From the cell containing the given text, extract its center point as [X, Y] coordinate. 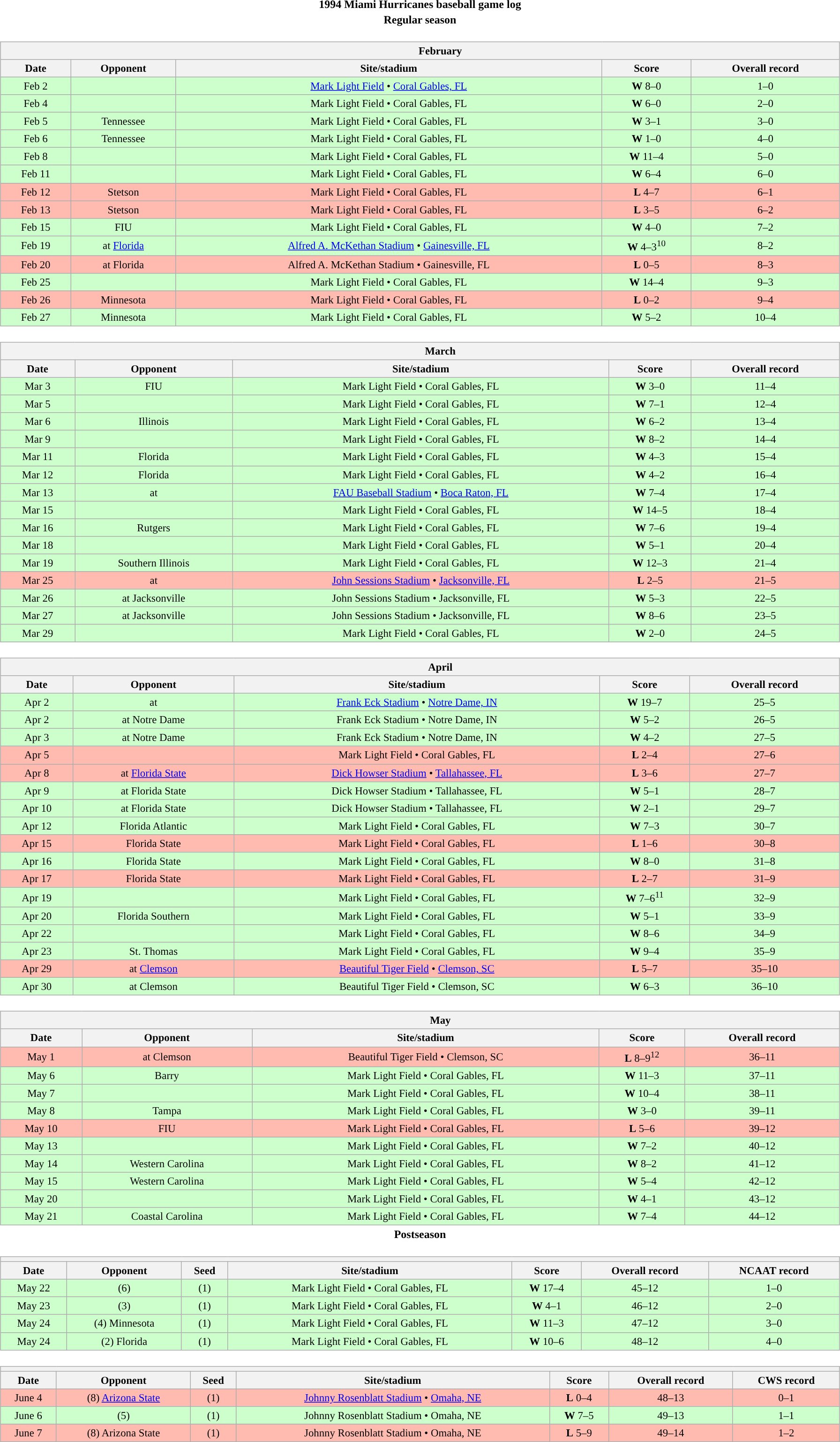
W 4–310 [646, 246]
May 1 [41, 1057]
27–6 [765, 755]
Mar 9 [37, 439]
L 8–912 [642, 1057]
W 10–6 [547, 1341]
L 5–6 [642, 1128]
Feb 4 [36, 104]
28–7 [765, 791]
May 15 [41, 1181]
W 7–6 [650, 528]
Apr 17 [37, 879]
February [420, 51]
45–12 [645, 1288]
W 2–1 [645, 808]
W 9–4 [645, 951]
May 13 [41, 1146]
(4) Minnesota [124, 1323]
Apr 9 [37, 791]
Apr 23 [37, 951]
23–5 [765, 616]
FAU Baseball Stadium • Boca Raton, FL [421, 492]
Apr 3 [37, 738]
41–12 [762, 1163]
W 12–3 [650, 563]
1–1 [786, 1415]
Feb 27 [36, 317]
Feb 25 [36, 282]
Mar 18 [37, 545]
Mar 3 [37, 386]
Barry [167, 1075]
39–12 [762, 1128]
5–0 [765, 157]
W 14–5 [650, 510]
L 3–6 [645, 773]
W 14–4 [646, 282]
Feb 20 [36, 264]
Feb 15 [36, 227]
Feb 6 [36, 139]
6–2 [765, 210]
49–13 [670, 1415]
30–8 [765, 843]
L 5–9 [579, 1433]
48–12 [645, 1341]
Florida Atlantic [154, 826]
36–10 [765, 987]
May 14 [41, 1163]
W 19–7 [645, 702]
May 6 [41, 1075]
11–4 [765, 386]
May 22 [34, 1288]
Mar 25 [37, 581]
34–9 [765, 934]
May 7 [41, 1093]
8–3 [765, 264]
Apr 20 [37, 916]
Mar 6 [37, 422]
June 4 [29, 1397]
W 10–4 [642, 1093]
Mar 11 [37, 457]
Apr 22 [37, 934]
L 1–6 [645, 843]
W 5–3 [650, 598]
May 20 [41, 1199]
Mar 16 [37, 528]
21–4 [765, 563]
12–4 [765, 404]
W 3–1 [646, 121]
May 23 [34, 1306]
L 4–7 [646, 192]
Mar 26 [37, 598]
March [420, 351]
Tampa [167, 1110]
W 7–2 [642, 1146]
Southern Illinois [154, 563]
W 11–4 [646, 157]
27–7 [765, 773]
13–4 [765, 422]
W 6–0 [646, 104]
W 5–4 [642, 1181]
St. Thomas [154, 951]
6–0 [765, 174]
L 0–5 [646, 264]
Feb 13 [36, 210]
Apr 10 [37, 808]
14–4 [765, 439]
W 2–0 [650, 633]
Mar 5 [37, 404]
L 0–4 [579, 1397]
W 1–0 [646, 139]
L 2–4 [645, 755]
May 10 [41, 1128]
W 6–2 [650, 422]
21–5 [765, 581]
10–4 [765, 317]
W 6–3 [645, 987]
1–2 [786, 1433]
Feb 11 [36, 174]
6–1 [765, 192]
15–4 [765, 457]
W 4–3 [650, 457]
8–2 [765, 246]
W 6–4 [646, 174]
0–1 [786, 1397]
38–11 [762, 1093]
Feb 26 [36, 300]
19–4 [765, 528]
42–12 [762, 1181]
Mar 19 [37, 563]
24–5 [765, 633]
26–5 [765, 720]
7–2 [765, 227]
Apr 5 [37, 755]
May 8 [41, 1110]
W 7–5 [579, 1415]
Florida Southern [154, 916]
(5) [123, 1415]
25–5 [765, 702]
Mar 27 [37, 616]
W 7–611 [645, 897]
32–9 [765, 897]
39–11 [762, 1110]
Apr 15 [37, 843]
Rutgers [154, 528]
May 21 [41, 1216]
April [420, 667]
(6) [124, 1288]
Mar 12 [37, 475]
Feb 19 [36, 246]
Coastal Carolina [167, 1216]
44–12 [762, 1216]
NCAAT record [774, 1271]
35–9 [765, 951]
W 7–1 [650, 404]
22–5 [765, 598]
47–12 [645, 1323]
30–7 [765, 826]
Apr 30 [37, 987]
31–8 [765, 861]
Feb 8 [36, 157]
Mar 13 [37, 492]
Apr 8 [37, 773]
17–4 [765, 492]
L 2–7 [645, 879]
16–4 [765, 475]
L 0–2 [646, 300]
June 6 [29, 1415]
Feb 2 [36, 86]
33–9 [765, 916]
18–4 [765, 510]
48–13 [670, 1397]
Feb 5 [36, 121]
Apr 29 [37, 969]
(3) [124, 1306]
L 5–7 [645, 969]
9–3 [765, 282]
W 7–3 [645, 826]
Apr 12 [37, 826]
35–10 [765, 969]
46–12 [645, 1306]
31–9 [765, 879]
37–11 [762, 1075]
Apr 16 [37, 861]
40–12 [762, 1146]
L 3–5 [646, 210]
27–5 [765, 738]
43–12 [762, 1199]
Illinois [154, 422]
(2) Florida [124, 1341]
36–11 [762, 1057]
49–14 [670, 1433]
9–4 [765, 300]
CWS record [786, 1380]
Mar 15 [37, 510]
Apr 19 [37, 897]
W 4–0 [646, 227]
Feb 12 [36, 192]
June 7 [29, 1433]
29–7 [765, 808]
Mar 29 [37, 633]
May [420, 1020]
L 2–5 [650, 581]
W 17–4 [547, 1288]
20–4 [765, 545]
